Return [X, Y] of the center of cell containing provided text 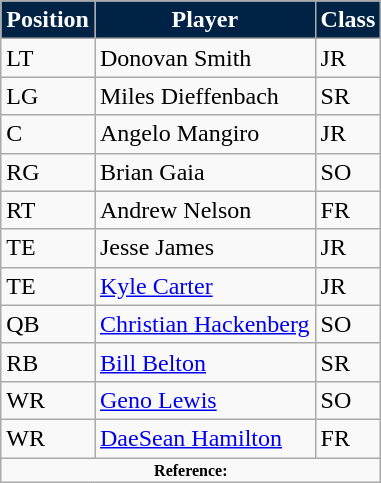
Andrew Nelson [204, 210]
Miles Dieffenbach [204, 96]
Reference: [191, 470]
Geno Lewis [204, 400]
Kyle Carter [204, 286]
Jesse James [204, 248]
Angelo Mangiro [204, 134]
QB [48, 324]
C [48, 134]
LG [48, 96]
Donovan Smith [204, 58]
Bill Belton [204, 362]
Class [348, 20]
RT [48, 210]
RB [48, 362]
Player [204, 20]
Brian Gaia [204, 172]
RG [48, 172]
Position [48, 20]
Christian Hackenberg [204, 324]
LT [48, 58]
DaeSean Hamilton [204, 438]
